Identify which cell holds the provided text, then report its [X, Y] central coordinate. 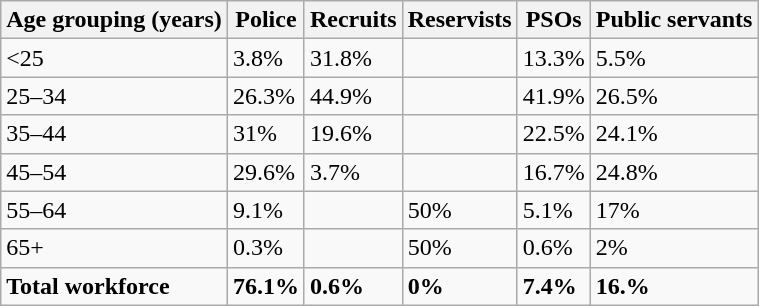
76.1% [266, 286]
9.1% [266, 210]
0% [460, 286]
45–54 [114, 172]
25–34 [114, 96]
Recruits [353, 20]
41.9% [554, 96]
55–64 [114, 210]
Public servants [674, 20]
Age grouping (years) [114, 20]
22.5% [554, 134]
Police [266, 20]
65+ [114, 248]
24.1% [674, 134]
3.8% [266, 58]
13.3% [554, 58]
17% [674, 210]
31% [266, 134]
Total workforce [114, 286]
<25 [114, 58]
0.3% [266, 248]
5.1% [554, 210]
Reservists [460, 20]
PSOs [554, 20]
26.3% [266, 96]
3.7% [353, 172]
5.5% [674, 58]
16.% [674, 286]
31.8% [353, 58]
2% [674, 248]
19.6% [353, 134]
7.4% [554, 286]
29.6% [266, 172]
24.8% [674, 172]
16.7% [554, 172]
44.9% [353, 96]
35–44 [114, 134]
26.5% [674, 96]
